Return the [x, y] coordinate for the center point of the cell that contains the specified text.  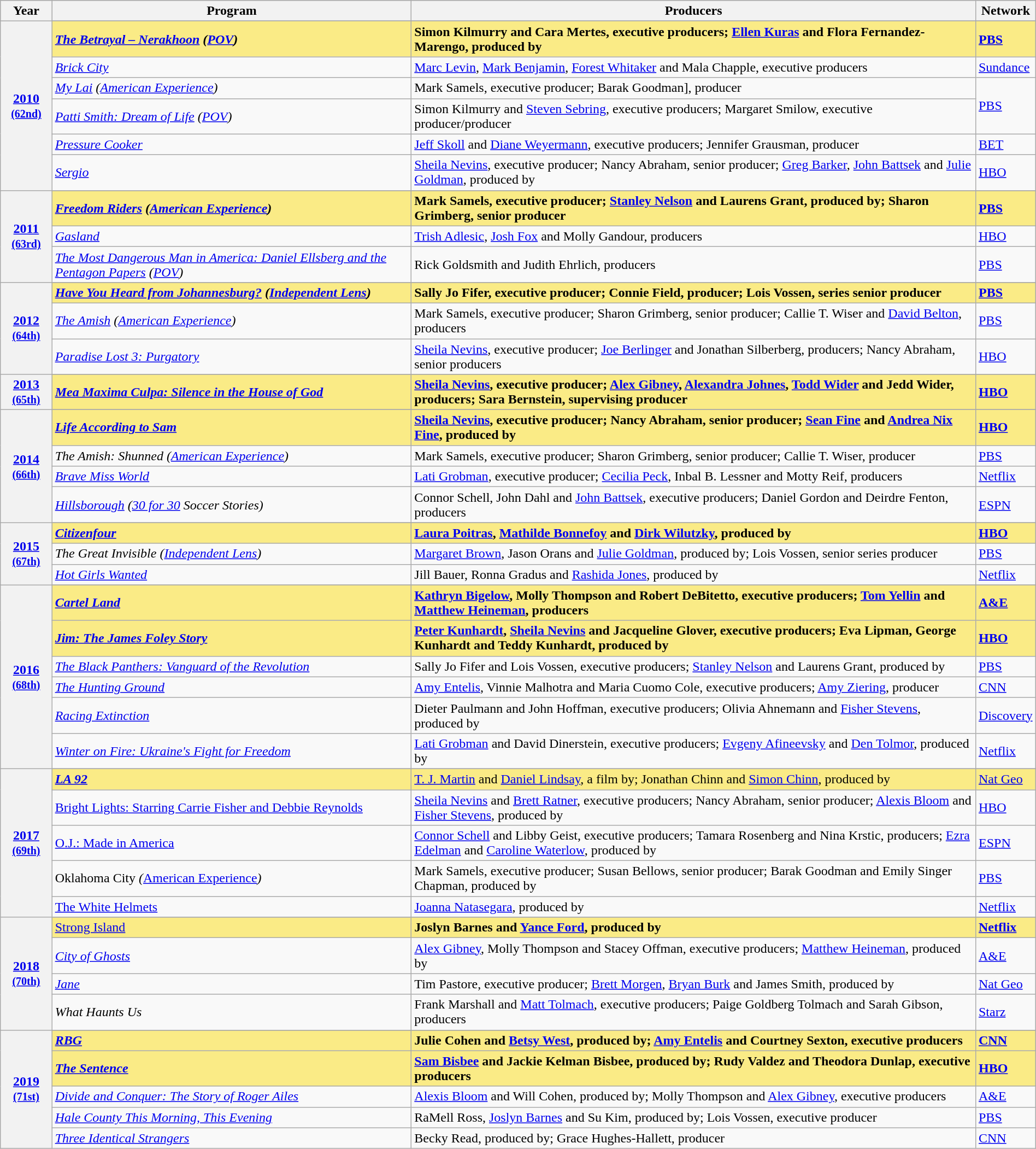
Pressure Cooker [232, 144]
Sheila Nevins, executive producer; Nancy Abraham, senior producer; Greg Barker, John Battsek and Julie Goldman, produced by [694, 173]
Producers [694, 11]
Mark Samels, executive producer; Sharon Grimberg, senior producer; Callie T. Wiser, producer [694, 456]
Alex Gibney, Molly Thompson and Stacey Offman, executive producers; Matthew Heineman, produced by [694, 955]
Tim Pastore, executive producer; Brett Morgen, Bryan Burk and James Smith, produced by [694, 984]
2018(70th) [26, 974]
Have You Heard from Johannesburg? (Independent Lens) [232, 292]
2012(64th) [26, 328]
Discovery [1005, 715]
Racing Extinction [232, 715]
The Black Panthers: Vanguard of the Revolution [232, 666]
T. J. Martin and Daniel Lindsay, a film by; Jonathan Chinn and Simon Chinn, produced by [694, 779]
The Betrayal – Nerakhoon (POV) [232, 39]
Brave Miss World [232, 477]
Frank Marshall and Matt Tolmach, executive producers; Paige Goldberg Tolmach and Sarah Gibson, producers [694, 1012]
Jill Bauer, Ronna Gradus and Rashida Jones, produced by [694, 574]
Sam Bisbee and Jackie Kelman Bisbee, produced by; Rudy Valdez and Theodora Dunlap, executive producers [694, 1068]
2013(65th) [26, 392]
Brick City [232, 67]
Mark Samels, executive producer; Sharon Grimberg, senior producer; Callie T. Wiser and David Belton, producers [694, 320]
Mea Maxima Culpa: Silence in the House of God [232, 392]
2011(63rd) [26, 236]
Connor Schell and Libby Geist, executive producers; Tamara Rosenberg and Nina Krstic, producers; Ezra Edelman and Caroline Waterlow, produced by [694, 843]
My Lai (American Experience) [232, 88]
The Great Invisible (Independent Lens) [232, 554]
Hot Girls Wanted [232, 574]
Freedom Riders (American Experience) [232, 208]
Rick Goldsmith and Judith Ehrlich, producers [694, 265]
RaMell Ross, Joslyn Barnes and Su Kim, produced by; Lois Vossen, executive producer [694, 1117]
Sally Jo Fifer, executive producer; Connie Field, producer; Lois Vossen, series senior producer [694, 292]
The White Helmets [232, 907]
Becky Read, produced by; Grace Hughes-Hallett, producer [694, 1138]
2016(68th) [26, 677]
The Sentence [232, 1068]
Laura Poitras, Mathilde Bonnefoy and Dirk Wilutzky, produced by [694, 533]
Mark Samels, executive producer; Susan Bellows, senior producer; Barak Goodman and Emily Singer Chapman, produced by [694, 879]
Connor Schell, John Dahl and John Battsek, executive producers; Daniel Gordon and Deirdre Fenton, producers [694, 505]
Mark Samels, executive producer; Barak Goodman], producer [694, 88]
Sheila Nevins and Brett Ratner, executive producers; Nancy Abraham, senior producer; Alexis Bloom and Fisher Stevens, produced by [694, 807]
Sheila Nevins, executive producer; Nancy Abraham, senior producer; Sean Fine and Andrea Nix Fine, produced by [694, 427]
Amy Entelis, Vinnie Malhotra and Maria Cuomo Cole, executive producers; Amy Ziering, producer [694, 687]
LA 92 [232, 779]
The Amish: Shunned (American Experience) [232, 456]
Mark Samels, executive producer; Stanley Nelson and Laurens Grant, produced by; Sharon Grimberg, senior producer [694, 208]
Year [26, 11]
Sheila Nevins, executive producer; Joe Berlinger and Jonathan Silberberg, producers; Nancy Abraham, senior producers [694, 356]
2017(69th) [26, 843]
2014(66th) [26, 466]
The Most Dangerous Man in America: Daniel Ellsberg and the Pentagon Papers (POV) [232, 265]
Lati Grobman, executive producer; Cecilia Peck, Inbal B. Lessner and Motty Reif, producers [694, 477]
Citizenfour [232, 533]
Life According to Sam [232, 427]
2019(71st) [26, 1089]
2010(62nd) [26, 106]
Sheila Nevins, executive producer; Alex Gibney, Alexandra Johnes, Todd Wider and Jedd Wider, producers; Sara Bernstein, supervising producer [694, 392]
Starz [1005, 1012]
RBG [232, 1040]
Sally Jo Fifer and Lois Vossen, executive producers; Stanley Nelson and Laurens Grant, produced by [694, 666]
Sergio [232, 173]
Simon Kilmurry and Cara Mertes, executive producers; Ellen Kuras and Flora Fernandez-Marengo, produced by [694, 39]
O.J.: Made in America [232, 843]
Paradise Lost 3: Purgatory [232, 356]
Jim: The James Foley Story [232, 638]
Patti Smith: Dream of Life (POV) [232, 116]
Margaret Brown, Jason Orans and Julie Goldman, produced by; Lois Vossen, senior series producer [694, 554]
Lati Grobman and David Dinerstein, executive producers; Evgeny Afineevsky and Den Tolmor, produced by [694, 751]
What Haunts Us [232, 1012]
Joslyn Barnes and Yance Ford, produced by [694, 928]
Divide and Conquer: The Story of Roger Ailes [232, 1097]
Hillsborough (30 for 30 Soccer Stories) [232, 505]
Oklahoma City (American Experience) [232, 879]
Peter Kunhardt, Sheila Nevins and Jacqueline Glover, executive producers; Eva Lipman, George Kunhardt and Teddy Kunhardt, produced by [694, 638]
Cartel Land [232, 602]
Jane [232, 984]
Jeff Skoll and Diane Weyermann, executive producers; Jennifer Grausman, producer [694, 144]
Simon Kilmurry and Steven Sebring, executive producers; Margaret Smilow, executive producer/producer [694, 116]
2015(67th) [26, 554]
Strong Island [232, 928]
Three Identical Strangers [232, 1138]
Sundance [1005, 67]
The Amish (American Experience) [232, 320]
Bright Lights: Starring Carrie Fisher and Debbie Reynolds [232, 807]
Winter on Fire: Ukraine's Fight for Freedom [232, 751]
Marc Levin, Mark Benjamin, Forest Whitaker and Mala Chapple, executive producers [694, 67]
Dieter Paulmann and John Hoffman, executive producers; Olivia Ahnemann and Fisher Stevens, produced by [694, 715]
Trish Adlesic, Josh Fox and Molly Gandour, producers [694, 236]
Kathryn Bigelow, Molly Thompson and Robert DeBitetto, executive producers; Tom Yellin and Matthew Heineman, producers [694, 602]
Alexis Bloom and Will Cohen, produced by; Molly Thompson and Alex Gibney, executive producers [694, 1097]
Hale County This Morning, This Evening [232, 1117]
Network [1005, 11]
Program [232, 11]
Gasland [232, 236]
City of Ghosts [232, 955]
Joanna Natasegara, produced by [694, 907]
The Hunting Ground [232, 687]
Julie Cohen and Betsy West, produced by; Amy Entelis and Courtney Sexton, executive producers [694, 1040]
BET [1005, 144]
